For the text-containing cell, return its midpoint in [X, Y] coordinate format. 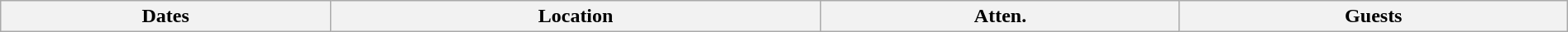
Atten. [1001, 16]
Dates [165, 16]
Guests [1373, 16]
Location [576, 16]
